Detect which cell encompasses the target text, then output its (x, y) center coordinate. 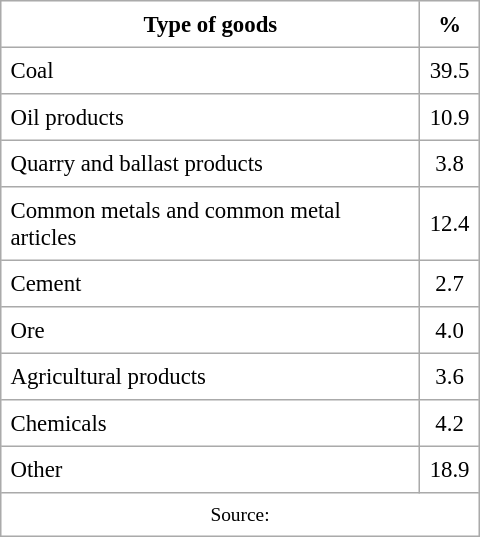
3.8 (450, 163)
4.0 (450, 330)
% (450, 24)
Oil products (210, 117)
12.4 (450, 224)
18.9 (450, 469)
Coal (210, 70)
Agricultural products (210, 376)
Chemicals (210, 423)
Ore (210, 330)
Cement (210, 283)
Source: (240, 515)
39.5 (450, 70)
Quarry and ballast products (210, 163)
Other (210, 469)
Type of goods (210, 24)
10.9 (450, 117)
4.2 (450, 423)
2.7 (450, 283)
Common metals and common metal articles (210, 224)
3.6 (450, 376)
